Determine the [X, Y] coordinate at the center of the cell enclosing the given text.  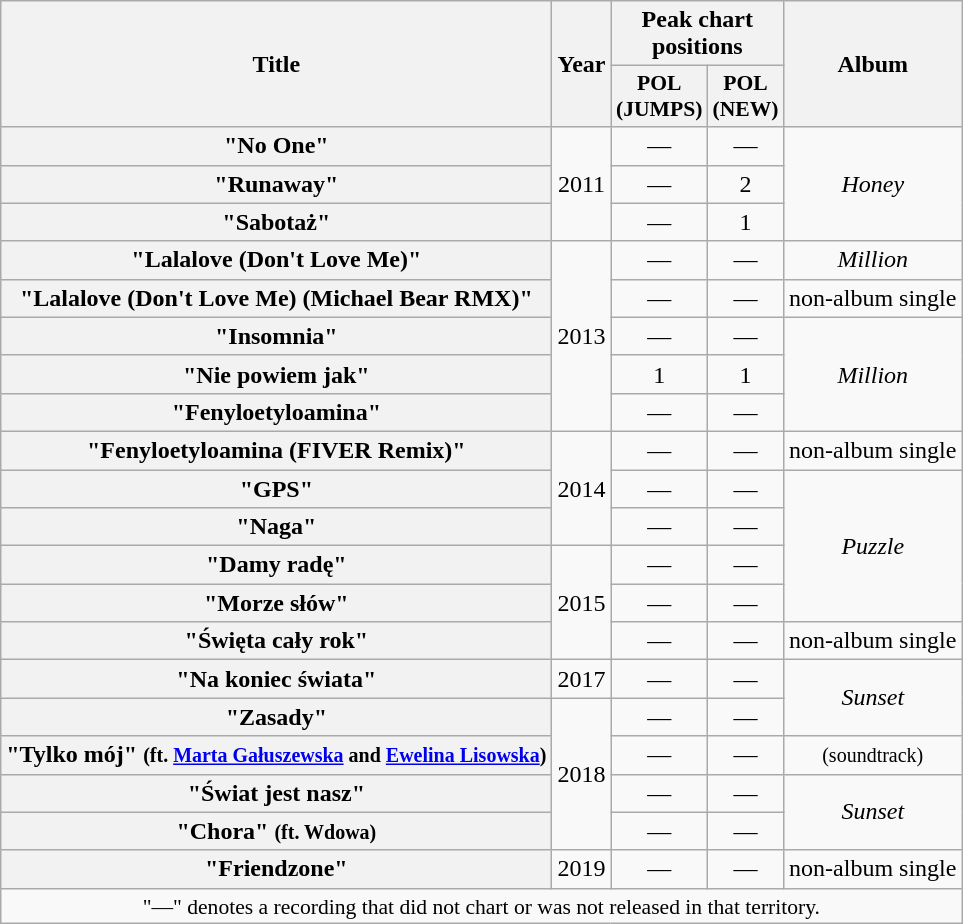
"Friendzone" [276, 869]
"—" denotes a recording that did not chart or was not released in that territory. [482, 906]
2015 [582, 603]
"Fenyloetyloamina" [276, 412]
Album [873, 64]
"Sabotaż" [276, 222]
"Nie powiem jak" [276, 374]
"Morze słów" [276, 603]
"Lalalove (Don't Love Me)" [276, 260]
"Chora" (ft. Wdowa) [276, 831]
"Damy radę" [276, 565]
"Święta cały rok" [276, 641]
Honey [873, 184]
"Na koniec świata" [276, 679]
Puzzle [873, 546]
"Insomnia" [276, 336]
2 [745, 184]
"Lalalove (Don't Love Me) (Michael Bear RMX)" [276, 298]
POL (JUMPS) [659, 96]
2013 [582, 336]
2014 [582, 488]
2018 [582, 774]
2017 [582, 679]
(soundtrack) [873, 755]
"Tylko mój" (ft. Marta Gałuszewska and Ewelina Lisowska) [276, 755]
"Świat jest nasz" [276, 793]
"GPS" [276, 489]
POL (NEW) [745, 96]
Peak chart positions [698, 34]
"Naga" [276, 527]
"Fenyloetyloamina (FIVER Remix)" [276, 450]
Year [582, 64]
Title [276, 64]
"No One" [276, 146]
2011 [582, 184]
2019 [582, 869]
"Runaway" [276, 184]
"Zasady" [276, 717]
